Determine the (x, y) coordinate at the center of the cell enclosing the given text.  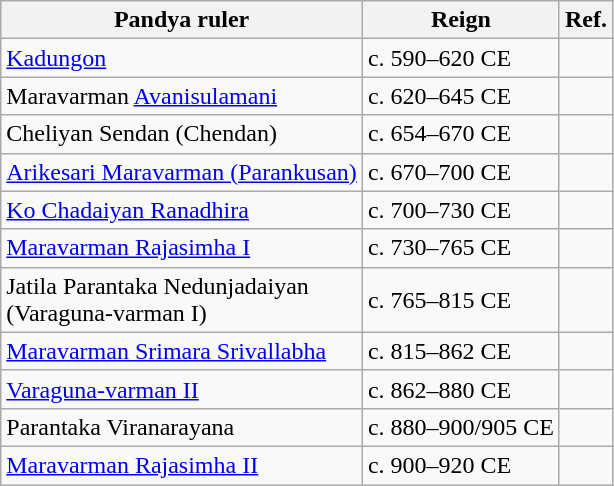
Maravarman Rajasimha I (182, 248)
Maravarman Rajasimha II (182, 465)
Maravarman Srimara Srivallabha (182, 351)
Kadungon (182, 58)
c. 654–670 CE (460, 134)
Pandya ruler (182, 20)
c. 730–765 CE (460, 248)
c. 862–880 CE (460, 389)
Jatila Parantaka Nedunjadaiyan(Varaguna-varman I) (182, 300)
c. 815–862 CE (460, 351)
c. 880–900/905 CE (460, 427)
Ko Chadaiyan Ranadhira (182, 210)
c. 900–920 CE (460, 465)
Varaguna-varman II (182, 389)
Maravarman Avanisulamani (182, 96)
Parantaka Viranarayana (182, 427)
Arikesari Maravarman (Parankusan) (182, 172)
Cheliyan Sendan (Chendan) (182, 134)
c. 670–700 CE (460, 172)
Ref. (586, 20)
c. 620–645 CE (460, 96)
c. 765–815 CE (460, 300)
Reign (460, 20)
c. 590–620 CE (460, 58)
c. 700–730 CE (460, 210)
